From the cell containing the given text, extract its center point as [X, Y] coordinate. 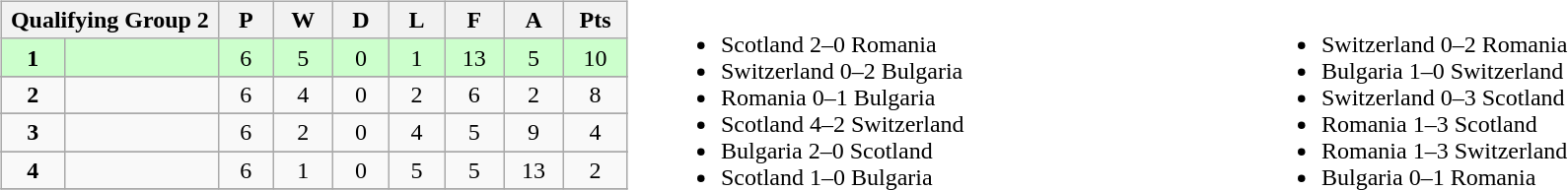
F [474, 20]
D [361, 20]
P [247, 20]
8 [595, 95]
3 [33, 132]
9 [534, 132]
Qualifying Group 2 [109, 20]
10 [595, 57]
W [303, 20]
Pts [595, 20]
A [534, 20]
L [416, 20]
